Capture the cell that displays the provided text and extract its [X, Y] central coordinate. 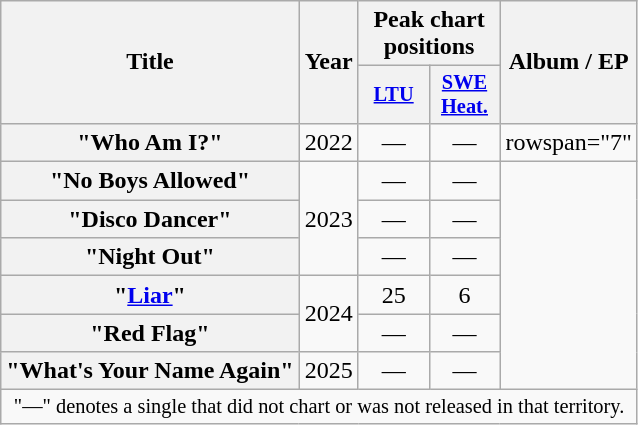
Album / EP [569, 62]
6 [464, 295]
"Red Flag" [150, 333]
"What's Your Name Again" [150, 371]
Year [328, 62]
Title [150, 62]
"Disco Dancer" [150, 219]
2025 [328, 371]
2024 [328, 314]
"Who Am I?" [150, 142]
rowspan="7" [569, 142]
LTU [394, 95]
2023 [328, 219]
"Liar" [150, 295]
Peak chart positions [429, 34]
2022 [328, 142]
SWEHeat. [464, 95]
"—" denotes a single that did not chart or was not released in that territory. [320, 407]
"Night Out" [150, 257]
"No Boys Allowed" [150, 181]
25 [394, 295]
